Extract the [X, Y] coordinate from the center of the cell holding the provided text.  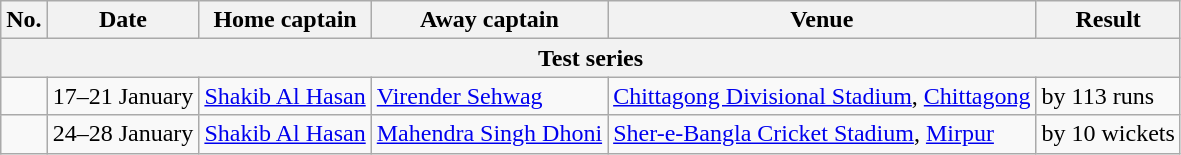
Date [123, 20]
17–21 January [123, 96]
Virender Sehwag [489, 96]
No. [24, 20]
by 10 wickets [1108, 134]
Mahendra Singh Dhoni [489, 134]
Chittagong Divisional Stadium, Chittagong [822, 96]
Away captain [489, 20]
Venue [822, 20]
Test series [591, 58]
Sher-e-Bangla Cricket Stadium, Mirpur [822, 134]
Result [1108, 20]
Home captain [285, 20]
24–28 January [123, 134]
by 113 runs [1108, 96]
